Provide the (x, y) coordinate of the cell's center where the given text is located.  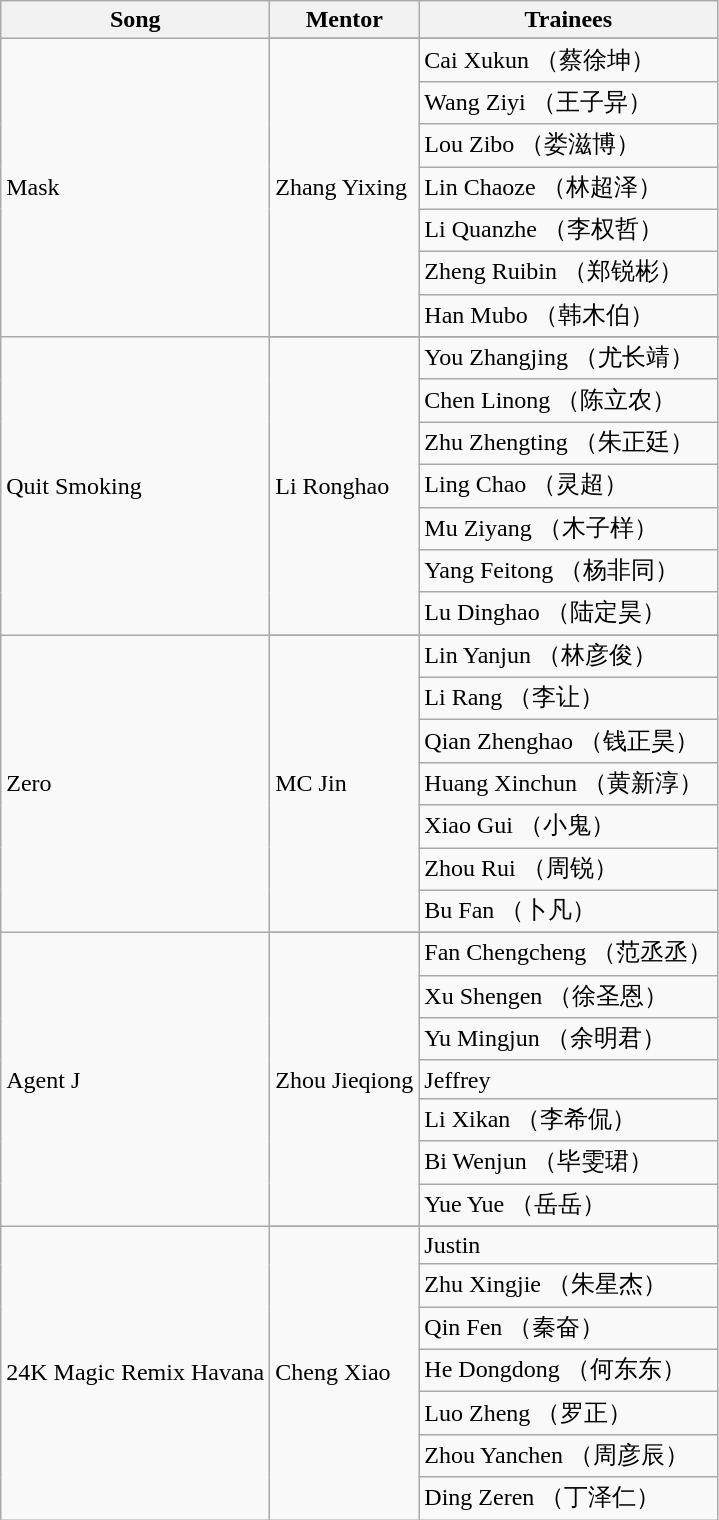
Agent J (136, 1080)
Lou Zibo （娄滋博） (568, 146)
Cai Xukun （蔡徐坤） (568, 60)
Lin Chaoze （林超泽） (568, 188)
Fan Chengcheng （范丞丞） (568, 954)
Bi Wenjun （毕雯珺） (568, 1162)
Mentor (344, 20)
Xu Shengen （徐圣恩） (568, 996)
You Zhangjing （尤长靖） (568, 358)
He Dongdong （何东东） (568, 1370)
Qin Fen （秦奋） (568, 1328)
MC Jin (344, 784)
Jeffrey (568, 1079)
Li Rang （李让） (568, 698)
Zero (136, 784)
Huang Xinchun （黄新淳） (568, 784)
Zhou Rui （周锐） (568, 870)
Zhou Yanchen （周彦辰） (568, 1456)
Qian Zhenghao （钱正昊） (568, 742)
Quit Smoking (136, 486)
Bu Fan （卜凡） (568, 912)
Zhang Yixing (344, 188)
Cheng Xiao (344, 1372)
Li Quanzhe （李权哲） (568, 230)
Zhu Zhengting （朱正廷） (568, 444)
Li Xikan （李希侃） (568, 1120)
Lu Dinghao （陆定昊） (568, 614)
Luo Zheng （罗正） (568, 1414)
Justin (568, 1245)
Song (136, 20)
Yu Mingjun （余明君） (568, 1040)
Trainees (568, 20)
Zhu Xingjie （朱星杰） (568, 1286)
Ling Chao （灵超） (568, 486)
Mu Ziyang （木子样） (568, 528)
24K Magic Remix Havana (136, 1372)
Zhou Jieqiong (344, 1080)
Ding Zeren （丁泽仁） (568, 1498)
Han Mubo （韩木伯） (568, 316)
Li Ronghao (344, 486)
Xiao Gui （小鬼） (568, 826)
Lin Yanjun （林彦俊） (568, 656)
Yang Feitong （杨非同） (568, 572)
Zheng Ruibin （郑锐彬） (568, 274)
Yue Yue （岳岳） (568, 1206)
Mask (136, 188)
Chen Linong （陈立农） (568, 400)
Wang Ziyi （王子异） (568, 102)
